For the text-containing cell, return its midpoint in (x, y) coordinate format. 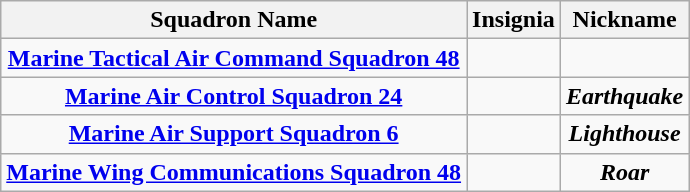
Insignia (514, 20)
Lighthouse (624, 134)
Marine Air Control Squadron 24 (234, 96)
Marine Air Support Squadron 6 (234, 134)
Nickname (624, 20)
Squadron Name (234, 20)
Marine Wing Communications Squadron 48 (234, 172)
Roar (624, 172)
Marine Tactical Air Command Squadron 48 (234, 58)
Earthquake (624, 96)
